Determine the [X, Y] coordinate at the center of the cell enclosing the given text.  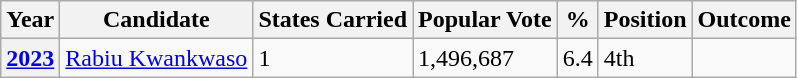
6.4 [578, 58]
Year [30, 20]
Candidate [156, 20]
Popular Vote [486, 20]
1 [333, 58]
States Carried [333, 20]
4th [645, 58]
1,496,687 [486, 58]
Outcome [744, 20]
2023 [30, 58]
% [578, 20]
Position [645, 20]
Rabiu Kwankwaso [156, 58]
